Return the [X, Y] coordinate for the center point of the cell that contains the specified text.  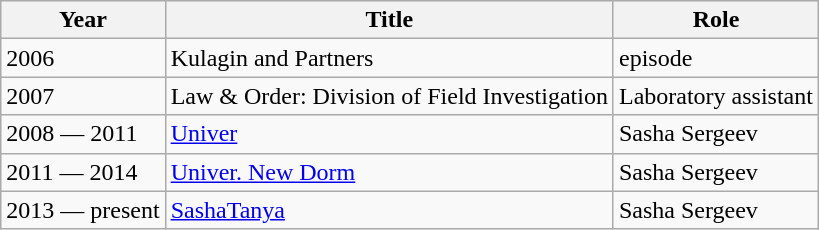
2007 [83, 96]
2011 — 2014 [83, 172]
2006 [83, 58]
SashaTanya [389, 210]
Year [83, 20]
Univer [389, 134]
Title [389, 20]
episode [716, 58]
2013 — present [83, 210]
Role [716, 20]
Kulagin and Partners [389, 58]
Univer. New Dorm [389, 172]
Laboratory assistant [716, 96]
Law & Order: Division of Field Investigation [389, 96]
2008 — 2011 [83, 134]
